From the cell containing the given text, extract its center point as [x, y] coordinate. 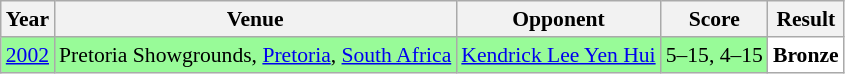
Pretoria Showgrounds, Pretoria, South Africa [255, 55]
Year [28, 19]
5–15, 4–15 [714, 55]
Bronze [806, 55]
Venue [255, 19]
2002 [28, 55]
Score [714, 19]
Result [806, 19]
Opponent [558, 19]
Kendrick Lee Yen Hui [558, 55]
